Determine the [x, y] coordinate at the center of the cell enclosing the given text.  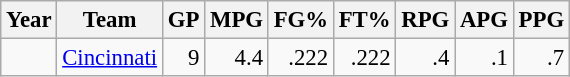
RPG [426, 20]
PPG [541, 20]
APG [484, 20]
GP [183, 20]
Cincinnati [110, 58]
4.4 [237, 58]
9 [183, 58]
Team [110, 20]
.7 [541, 58]
Year [29, 20]
MPG [237, 20]
FG% [300, 20]
.1 [484, 58]
FT% [364, 20]
.4 [426, 58]
